Determine the (X, Y) coordinate at the center of the cell enclosing the given text.  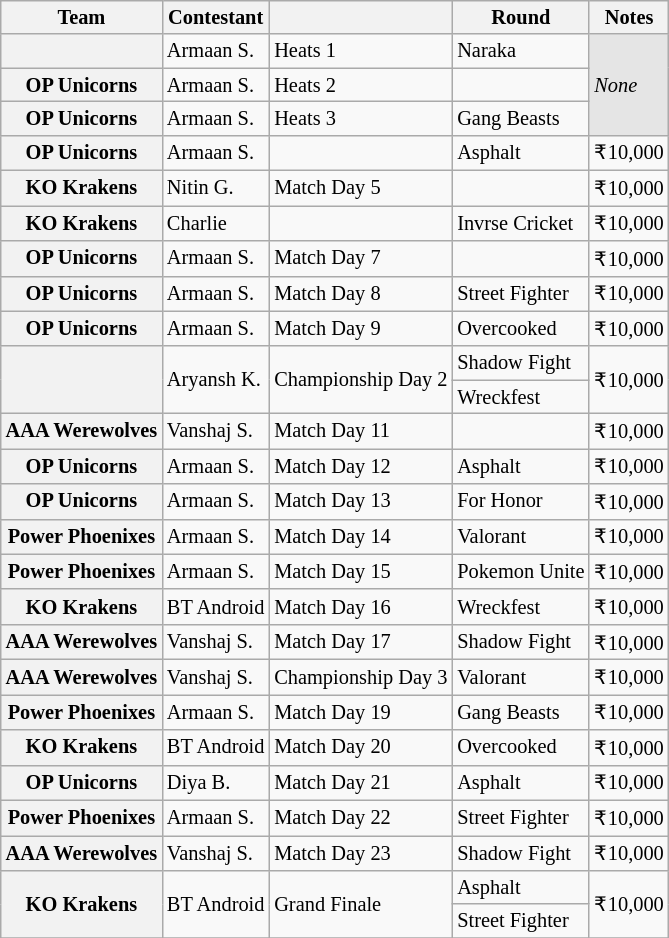
Match Day 5 (360, 188)
For Honor (520, 502)
Round (520, 17)
Pokemon Unite (520, 572)
Match Day 12 (360, 466)
Match Day 23 (360, 852)
Grand Finale (360, 904)
Match Day 21 (360, 782)
Match Day 11 (360, 430)
Match Day 16 (360, 606)
Notes (628, 17)
Heats 1 (360, 51)
Nitin G. (216, 188)
Match Day 19 (360, 712)
Aryansh K. (216, 380)
Match Day 17 (360, 642)
Contestant (216, 17)
Team (82, 17)
Match Day 8 (360, 294)
Match Day 9 (360, 328)
Match Day 14 (360, 536)
Match Day 22 (360, 818)
Championship Day 2 (360, 380)
Invrse Cricket (520, 222)
Match Day 7 (360, 258)
Match Day 13 (360, 502)
Heats 3 (360, 118)
Match Day 15 (360, 572)
Match Day 20 (360, 748)
Diya B. (216, 782)
Naraka (520, 51)
Championship Day 3 (360, 676)
Charlie (216, 222)
Heats 2 (360, 85)
None (628, 84)
